From the cell containing the given text, extract its center point as (X, Y) coordinate. 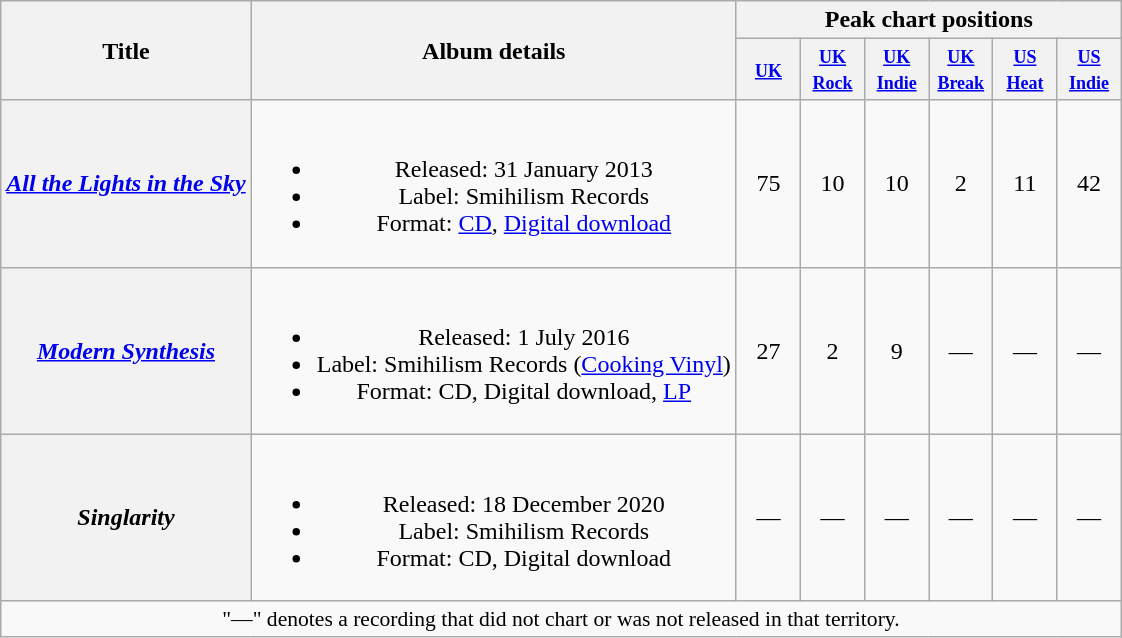
Singlarity (126, 518)
Modern Synthesis (126, 350)
All the Lights in the Sky (126, 184)
UK (768, 70)
Peak chart positions (928, 20)
"—" denotes a recording that did not chart or was not released in that territory. (561, 619)
USHeat (1025, 70)
Released: 1 July 2016Label: Smihilism Records (Cooking Vinyl)Format: CD, Digital download, LP (494, 350)
11 (1025, 184)
Released: 18 December 2020Label: Smihilism RecordsFormat: CD, Digital download (494, 518)
Released: 31 January 2013Label: Smihilism RecordsFormat: CD, Digital download (494, 184)
42 (1089, 184)
9 (897, 350)
UKIndie (897, 70)
UKRock (832, 70)
27 (768, 350)
75 (768, 184)
Title (126, 50)
USIndie (1089, 70)
UKBreak (961, 70)
Album details (494, 50)
